Pinpoint the cell where the given text exists, returning its [x, y] midpoint coordinate. 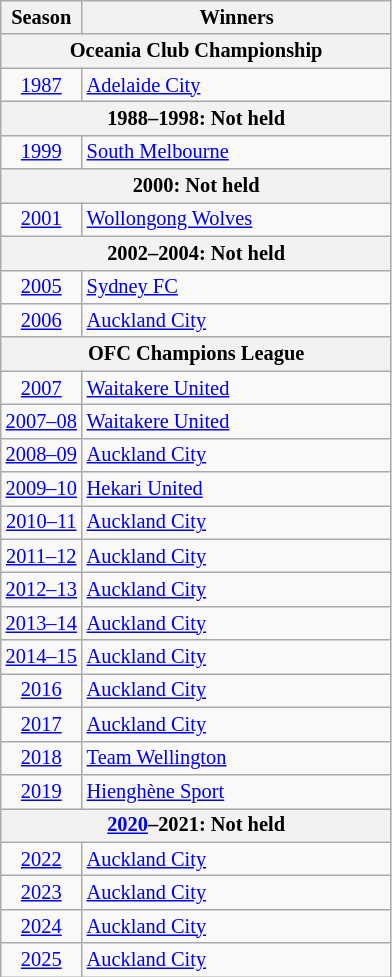
2023 [42, 892]
2002–2004: Not held [196, 253]
2000: Not held [196, 186]
2012–13 [42, 589]
2024 [42, 926]
2011–12 [42, 556]
Hienghène Sport [237, 791]
2007–08 [42, 421]
2022 [42, 859]
2017 [42, 724]
2020–2021: Not held [196, 825]
Oceania Club Championship [196, 51]
Hekari United [237, 489]
South Melbourne [237, 152]
1988–1998: Not held [196, 118]
2016 [42, 690]
1987 [42, 85]
2014–15 [42, 657]
2025 [42, 960]
Adelaide City [237, 85]
2005 [42, 287]
2009–10 [42, 489]
2001 [42, 219]
2008–09 [42, 455]
Team Wellington [237, 758]
Sydney FC [237, 287]
2018 [42, 758]
Wollongong Wolves [237, 219]
2006 [42, 320]
Season [42, 17]
OFC Champions League [196, 354]
2013–14 [42, 623]
2010–11 [42, 522]
1999 [42, 152]
2007 [42, 388]
2019 [42, 791]
Winners [237, 17]
